Identify which cell holds the provided text, then report its (x, y) central coordinate. 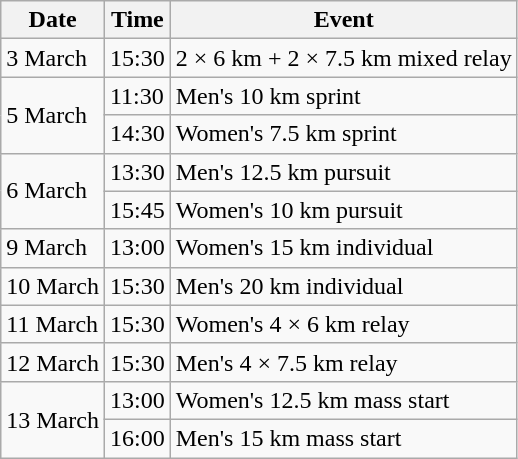
Men's 20 km individual (344, 286)
9 March (53, 248)
10 March (53, 286)
15:45 (137, 210)
Women's 10 km pursuit (344, 210)
16:00 (137, 438)
13:30 (137, 172)
3 March (53, 58)
Women's 12.5 km mass start (344, 400)
Women's 4 × 6 km relay (344, 324)
12 March (53, 362)
6 March (53, 191)
5 March (53, 115)
Event (344, 20)
Women's 15 km individual (344, 248)
13 March (53, 419)
11 March (53, 324)
Men's 15 km mass start (344, 438)
Men's 4 × 7.5 km relay (344, 362)
2 × 6 km + 2 × 7.5 km mixed relay (344, 58)
Time (137, 20)
Men's 12.5 km pursuit (344, 172)
Date (53, 20)
Women's 7.5 km sprint (344, 134)
Men's 10 km sprint (344, 96)
14:30 (137, 134)
11:30 (137, 96)
